For the text-containing cell, return its midpoint in [X, Y] coordinate format. 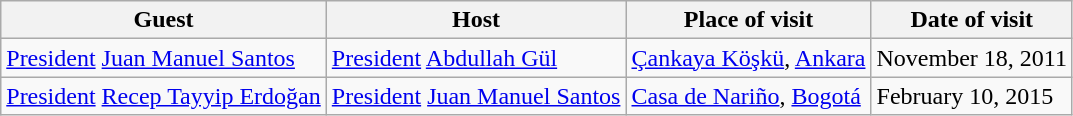
President Recep Tayyip Erdoğan [164, 96]
President Abdullah Gül [476, 58]
Guest [164, 20]
Çankaya Köşkü, Ankara [748, 58]
November 18, 2011 [972, 58]
Host [476, 20]
Casa de Nariño, Bogotá [748, 96]
Date of visit [972, 20]
February 10, 2015 [972, 96]
Place of visit [748, 20]
